From the cell containing the given text, extract its center point as (X, Y) coordinate. 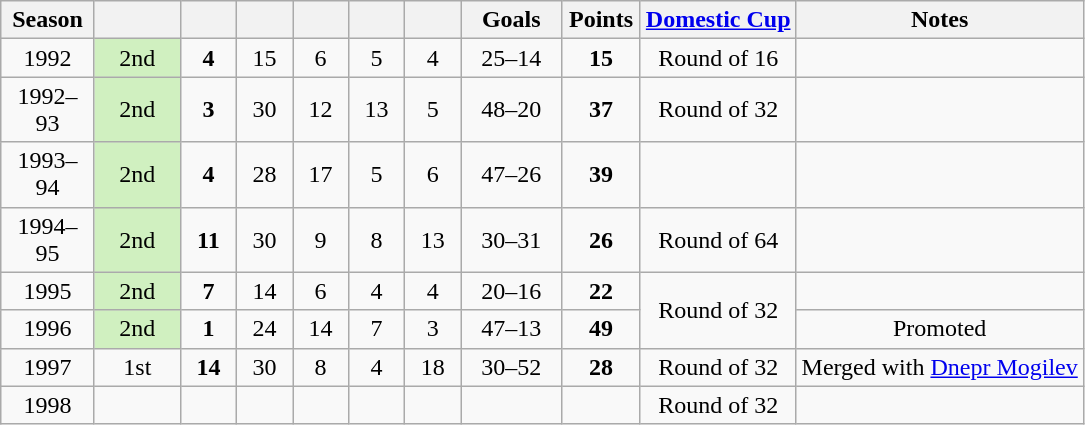
9 (320, 240)
Points (602, 20)
1994–95 (48, 240)
1992–93 (48, 110)
25–14 (512, 58)
20–16 (512, 291)
1998 (48, 405)
17 (320, 174)
18 (433, 367)
1993–94 (48, 174)
48–20 (512, 110)
26 (602, 240)
1995 (48, 291)
49 (602, 329)
1st (137, 367)
24 (264, 329)
1992 (48, 58)
Round of 16 (718, 58)
37 (602, 110)
Season (48, 20)
Round of 64 (718, 240)
Promoted (940, 329)
1996 (48, 329)
1997 (48, 367)
39 (602, 174)
Domestic Cup (718, 20)
47–26 (512, 174)
12 (320, 110)
30–52 (512, 367)
1 (208, 329)
Notes (940, 20)
11 (208, 240)
Goals (512, 20)
47–13 (512, 329)
Merged with Dnepr Mogilev (940, 367)
30–31 (512, 240)
22 (602, 291)
